Output the (x, y) coordinate of the center of the cell containing the given text.  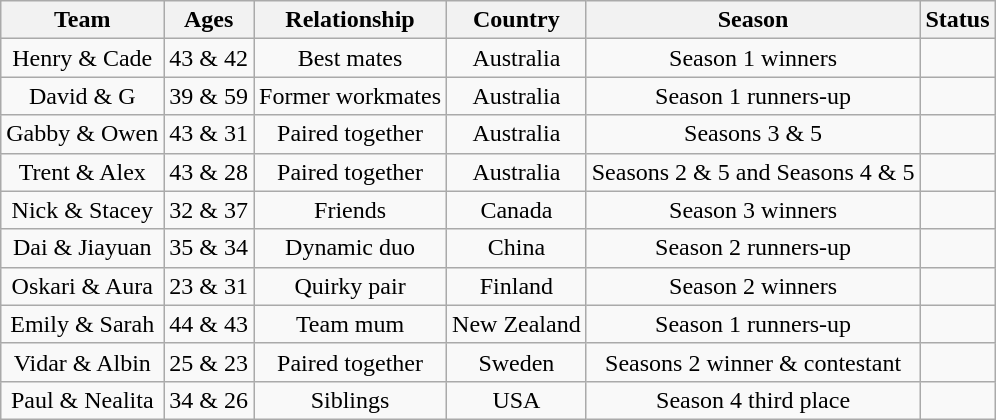
25 & 23 (209, 362)
Status (958, 20)
Ages (209, 20)
Season 4 third place (753, 400)
Country (517, 20)
Gabby & Owen (82, 134)
China (517, 248)
23 & 31 (209, 286)
Season (753, 20)
New Zealand (517, 324)
Season 3 winners (753, 210)
Relationship (350, 20)
Oskari & Aura (82, 286)
Vidar & Albin (82, 362)
Seasons 2 & 5 and Seasons 4 & 5 (753, 172)
Dynamic duo (350, 248)
Canada (517, 210)
Season 2 winners (753, 286)
Season 2 runners-up (753, 248)
43 & 42 (209, 58)
Nick & Stacey (82, 210)
USA (517, 400)
43 & 31 (209, 134)
Seasons 3 & 5 (753, 134)
Quirky pair (350, 286)
Seasons 2 winner & contestant (753, 362)
35 & 34 (209, 248)
Former workmates (350, 96)
Henry & Cade (82, 58)
Paul & Nealita (82, 400)
Finland (517, 286)
Team mum (350, 324)
Dai & Jiayuan (82, 248)
Friends (350, 210)
44 & 43 (209, 324)
Season 1 winners (753, 58)
David & G (82, 96)
Trent & Alex (82, 172)
43 & 28 (209, 172)
32 & 37 (209, 210)
Sweden (517, 362)
39 & 59 (209, 96)
Emily & Sarah (82, 324)
34 & 26 (209, 400)
Team (82, 20)
Siblings (350, 400)
Best mates (350, 58)
